For the text-containing cell, return its midpoint in [X, Y] coordinate format. 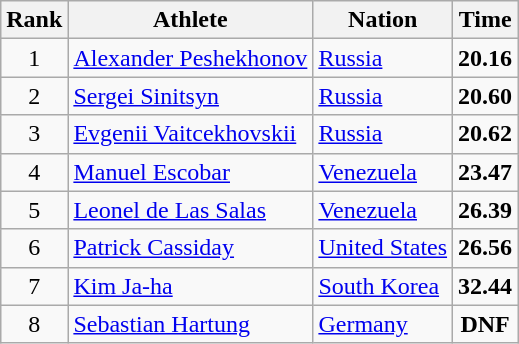
20.16 [486, 58]
8 [34, 324]
Patrick Cassiday [190, 248]
Kim Ja-ha [190, 286]
Nation [383, 20]
Rank [34, 20]
DNF [486, 324]
23.47 [486, 172]
Athlete [190, 20]
4 [34, 172]
3 [34, 134]
Time [486, 20]
32.44 [486, 286]
Manuel Escobar [190, 172]
6 [34, 248]
5 [34, 210]
Sebastian Hartung [190, 324]
26.39 [486, 210]
7 [34, 286]
South Korea [383, 286]
Evgenii Vaitcekhovskii [190, 134]
Leonel de Las Salas [190, 210]
26.56 [486, 248]
20.62 [486, 134]
20.60 [486, 96]
Alexander Peshekhonov [190, 58]
2 [34, 96]
United States [383, 248]
Sergei Sinitsyn [190, 96]
Germany [383, 324]
1 [34, 58]
